Output the [x, y] coordinate of the center of the cell containing the given text.  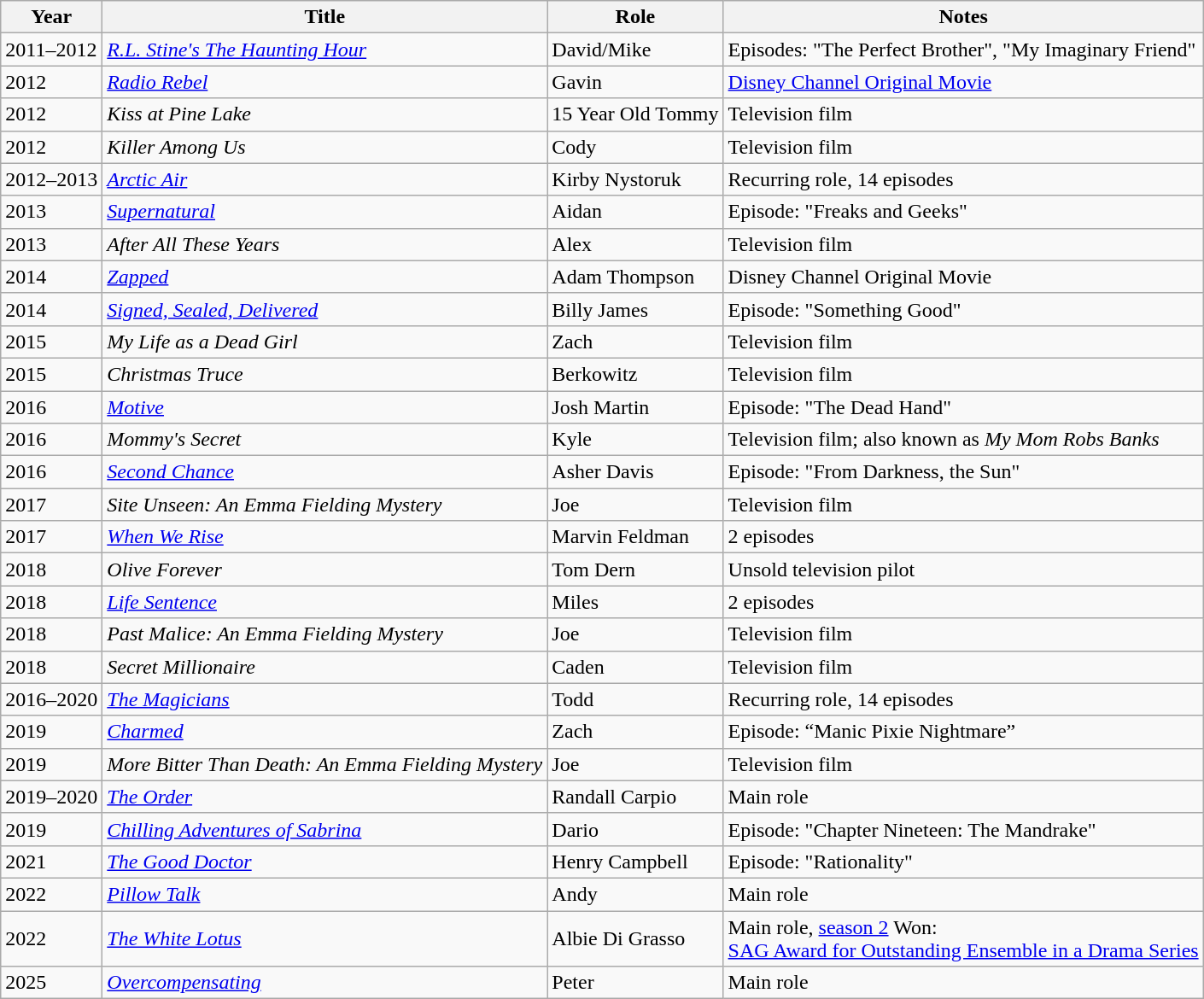
Charmed [324, 732]
Unsold television pilot [963, 570]
More Bitter Than Death: An Emma Fielding Mystery [324, 764]
Episode: "From Darkness, the Sun" [963, 472]
Adam Thompson [635, 277]
Henry Campbell [635, 862]
15 Year Old Tommy [635, 114]
Second Chance [324, 472]
Billy James [635, 309]
After All These Years [324, 244]
Peter [635, 983]
Episode: "Rationality" [963, 862]
Albie Di Grasso [635, 938]
Aidan [635, 212]
Todd [635, 699]
When We Rise [324, 537]
Berkowitz [635, 374]
Past Malice: An Emma Fielding Mystery [324, 634]
Supernatural [324, 212]
Secret Millionaire [324, 667]
Site Unseen: An Emma Fielding Mystery [324, 505]
Miles [635, 602]
Role [635, 17]
2025 [51, 983]
2021 [51, 862]
Main role, season 2 Won:SAG Award for Outstanding Ensemble in a Drama Series [963, 938]
The White Lotus [324, 938]
Randall Carpio [635, 797]
Kiss at Pine Lake [324, 114]
Gavin [635, 82]
2019–2020 [51, 797]
Radio Rebel [324, 82]
Episode: "Chapter Nineteen: The Mandrake" [963, 829]
Motive [324, 407]
Kyle [635, 440]
Kirby Nystoruk [635, 179]
2012–2013 [51, 179]
The Order [324, 797]
Episodes: "The Perfect Brother", "My Imaginary Friend" [963, 50]
Zapped [324, 277]
Cody [635, 147]
David/Mike [635, 50]
2016–2020 [51, 699]
Arctic Air [324, 179]
Caden [635, 667]
Year [51, 17]
Episode: "Freaks and Geeks" [963, 212]
Tom Dern [635, 570]
Olive Forever [324, 570]
Andy [635, 894]
Mommy's Secret [324, 440]
Josh Martin [635, 407]
Episode: “Manic Pixie Nightmare” [963, 732]
Overcompensating [324, 983]
Episode: "Something Good" [963, 309]
Notes [963, 17]
Chilling Adventures of Sabrina [324, 829]
The Magicians [324, 699]
Christmas Truce [324, 374]
Television film; also known as My Mom Robs Banks [963, 440]
Life Sentence [324, 602]
The Good Doctor [324, 862]
Title [324, 17]
Alex [635, 244]
Dario [635, 829]
R.L. Stine's The Haunting Hour [324, 50]
Killer Among Us [324, 147]
My Life as a Dead Girl [324, 342]
2011–2012 [51, 50]
Asher Davis [635, 472]
Pillow Talk [324, 894]
Signed, Sealed, Delivered [324, 309]
Marvin Feldman [635, 537]
Episode: "The Dead Hand" [963, 407]
